Provide the [x, y] coordinate of the cell's center where the given text is located.  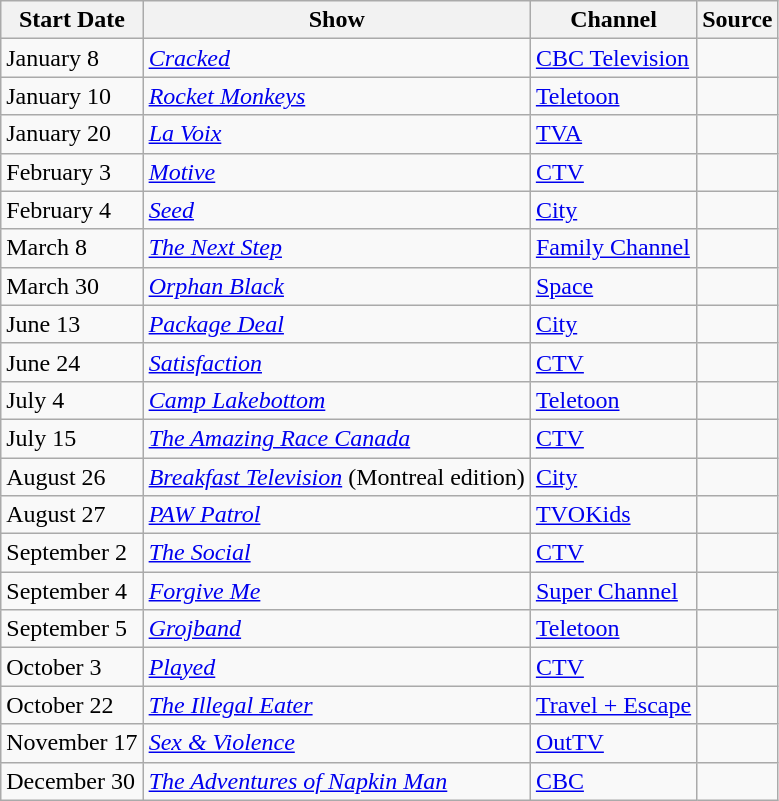
June 13 [72, 324]
Breakfast Television (Montreal edition) [336, 477]
July 4 [72, 400]
September 5 [72, 629]
Travel + Escape [613, 705]
TVA [613, 134]
Satisfaction [336, 362]
TVOKids [613, 515]
February 4 [72, 210]
March 8 [72, 248]
Source [738, 20]
September 2 [72, 553]
Grojband [336, 629]
February 3 [72, 172]
Orphan Black [336, 286]
December 30 [72, 781]
January 20 [72, 134]
November 17 [72, 743]
January 10 [72, 96]
July 15 [72, 438]
June 24 [72, 362]
Start Date [72, 20]
OutTV [613, 743]
Rocket Monkeys [336, 96]
The Amazing Race Canada [336, 438]
PAW Patrol [336, 515]
March 30 [72, 286]
Camp Lakebottom [336, 400]
CBC [613, 781]
Forgive Me [336, 591]
La Voix [336, 134]
The Illegal Eater [336, 705]
August 26 [72, 477]
Channel [613, 20]
October 22 [72, 705]
August 27 [72, 515]
Package Deal [336, 324]
October 3 [72, 667]
Space [613, 286]
Sex & Violence [336, 743]
CBC Television [613, 58]
Seed [336, 210]
Super Channel [613, 591]
The Next Step [336, 248]
Motive [336, 172]
Family Channel [613, 248]
The Adventures of Napkin Man [336, 781]
January 8 [72, 58]
Cracked [336, 58]
Played [336, 667]
The Social [336, 553]
September 4 [72, 591]
Show [336, 20]
